Provide the [X, Y] coordinate of the cell's center where the given text is located.  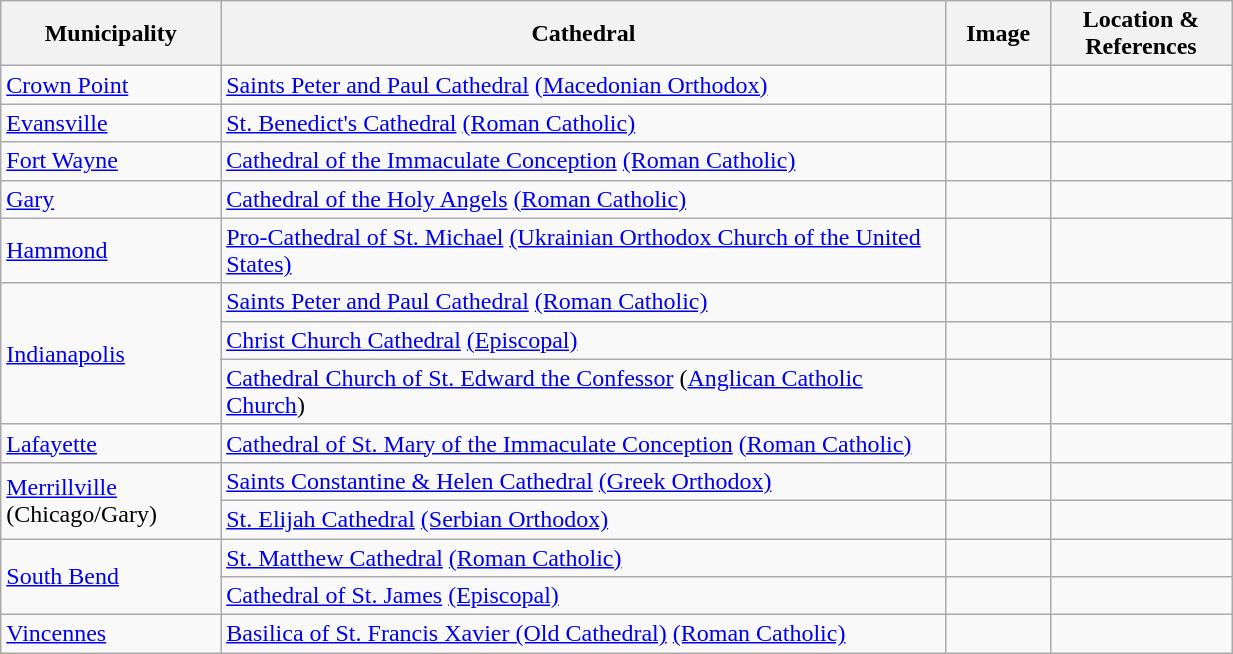
Cathedral of St. Mary of the Immaculate Conception (Roman Catholic) [584, 443]
Christ Church Cathedral (Episcopal) [584, 340]
St. Benedict's Cathedral (Roman Catholic) [584, 123]
Basilica of St. Francis Xavier (Old Cathedral) (Roman Catholic) [584, 634]
Location & References [1140, 34]
Cathedral Church of St. Edward the Confessor (Anglican Catholic Church) [584, 392]
Saints Peter and Paul Cathedral (Roman Catholic) [584, 302]
Vincennes [111, 634]
Image [998, 34]
Municipality [111, 34]
Saints Peter and Paul Cathedral (Macedonian Orthodox) [584, 85]
Gary [111, 199]
Crown Point [111, 85]
Cathedral of St. James (Episcopal) [584, 596]
Hammond [111, 250]
St. Matthew Cathedral (Roman Catholic) [584, 557]
Cathedral of the Immaculate Conception (Roman Catholic) [584, 161]
Pro-Cathedral of St. Michael (Ukrainian Orthodox Church of the United States) [584, 250]
St. Elijah Cathedral (Serbian Orthodox) [584, 519]
Cathedral of the Holy Angels (Roman Catholic) [584, 199]
Saints Constantine & Helen Cathedral (Greek Orthodox) [584, 481]
Indianapolis [111, 354]
South Bend [111, 576]
Cathedral [584, 34]
Merrillville (Chicago/Gary) [111, 500]
Lafayette [111, 443]
Evansville [111, 123]
Fort Wayne [111, 161]
